Output the [X, Y] coordinate of the center of the cell containing the given text.  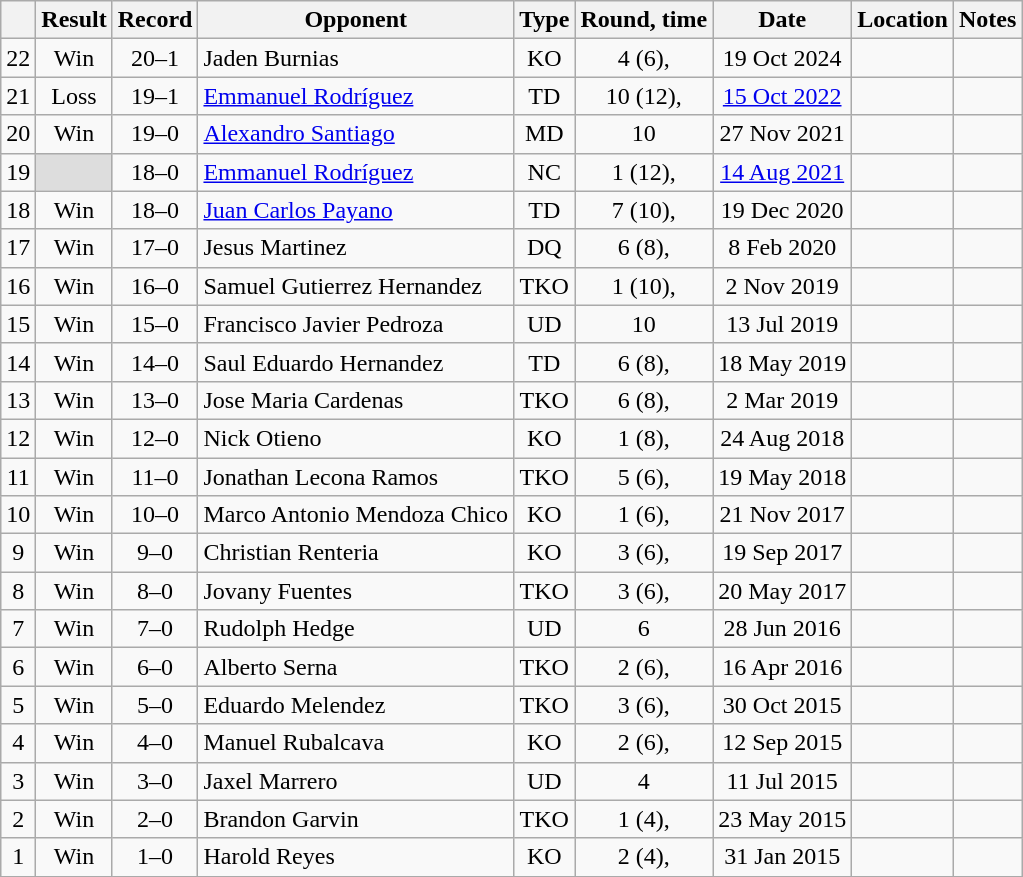
3 [18, 781]
16–0 [155, 286]
1 (10), [644, 286]
4–0 [155, 743]
13–0 [155, 400]
9 [18, 553]
2 [18, 819]
1–0 [155, 857]
14 [18, 362]
7 (10), [644, 210]
Samuel Gutierrez Hernandez [356, 286]
Rudolph Hedge [356, 629]
20 [18, 134]
20–1 [155, 58]
1 [18, 857]
5 (6), [644, 477]
Round, time [644, 20]
5–0 [155, 705]
Jaden Burnias [356, 58]
19 Dec 2020 [782, 210]
7 [18, 629]
Brandon Garvin [356, 819]
11–0 [155, 477]
6–0 [155, 667]
12 Sep 2015 [782, 743]
11 [18, 477]
Notes [987, 20]
20 May 2017 [782, 591]
27 Nov 2021 [782, 134]
1 (4), [644, 819]
5 [18, 705]
8 [18, 591]
Marco Antonio Mendoza Chico [356, 515]
13 Jul 2019 [782, 324]
Manuel Rubalcava [356, 743]
12 [18, 438]
DQ [544, 248]
19 Oct 2024 [782, 58]
Nick Otieno [356, 438]
2 (4), [644, 857]
Juan Carlos Payano [356, 210]
Record [155, 20]
22 [18, 58]
3–0 [155, 781]
30 Oct 2015 [782, 705]
15 [18, 324]
19 Sep 2017 [782, 553]
19 May 2018 [782, 477]
Alberto Serna [356, 667]
19 [18, 172]
9–0 [155, 553]
31 Jan 2015 [782, 857]
Result [74, 20]
21 Nov 2017 [782, 515]
19–0 [155, 134]
MD [544, 134]
8 Feb 2020 [782, 248]
Harold Reyes [356, 857]
1 (12), [644, 172]
11 Jul 2015 [782, 781]
15–0 [155, 324]
8–0 [155, 591]
15 Oct 2022 [782, 96]
Jonathan Lecona Ramos [356, 477]
Saul Eduardo Hernandez [356, 362]
Jovany Fuentes [356, 591]
14 Aug 2021 [782, 172]
Jesus Martinez [356, 248]
7–0 [155, 629]
23 May 2015 [782, 819]
Jaxel Marrero [356, 781]
17 [18, 248]
18 [18, 210]
NC [544, 172]
Eduardo Melendez [356, 705]
21 [18, 96]
Opponent [356, 20]
16 Apr 2016 [782, 667]
Alexandro Santiago [356, 134]
24 Aug 2018 [782, 438]
14–0 [155, 362]
Christian Renteria [356, 553]
4 (6), [644, 58]
12–0 [155, 438]
10 (12), [644, 96]
28 Jun 2016 [782, 629]
1 (6), [644, 515]
2–0 [155, 819]
Type [544, 20]
17–0 [155, 248]
18 May 2019 [782, 362]
Francisco Javier Pedroza [356, 324]
16 [18, 286]
13 [18, 400]
2 Nov 2019 [782, 286]
19–1 [155, 96]
Date [782, 20]
1 (8), [644, 438]
Jose Maria Cardenas [356, 400]
2 Mar 2019 [782, 400]
10–0 [155, 515]
Loss [74, 96]
Location [903, 20]
